Find where the given text appears and provide that cell's center as (X, Y) coordinate. 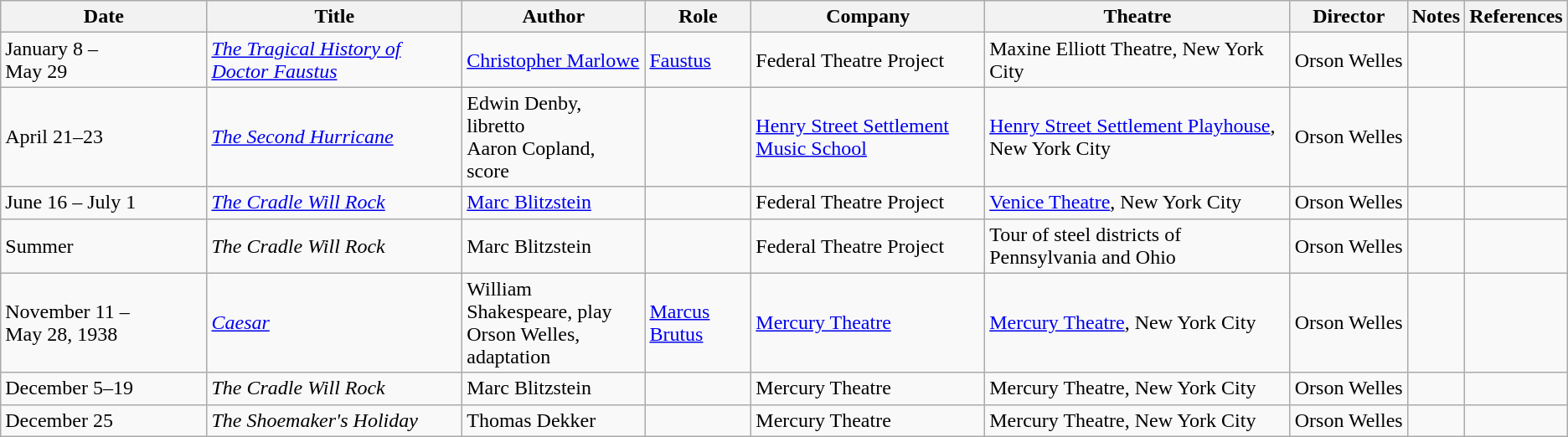
Role (699, 17)
April 21–23 (104, 137)
December 25 (104, 420)
Summer (104, 246)
The Shoemaker's Holiday (335, 420)
December 5–19 (104, 388)
Henry Street Settlement Music School (868, 137)
Henry Street Settlement Playhouse, New York City (1137, 137)
Author (554, 17)
William Shakespeare, playOrson Welles, adaptation (554, 323)
Marcus Brutus (699, 323)
Caesar (335, 323)
References (1516, 17)
Thomas Dekker (554, 420)
Date (104, 17)
The Second Hurricane (335, 137)
June 16 – July 1 (104, 203)
Director (1349, 17)
Maxine Elliott Theatre, New York City (1137, 60)
Company (868, 17)
Tour of steel districts of Pennsylvania and Ohio (1137, 246)
January 8 –May 29 (104, 60)
Edwin Denby, librettoAaron Copland, score (554, 137)
Christopher Marlowe (554, 60)
Notes (1436, 17)
November 11 – May 28, 1938 (104, 323)
The Tragical History of Doctor Faustus (335, 60)
Theatre (1137, 17)
Faustus (699, 60)
Title (335, 17)
Venice Theatre, New York City (1137, 203)
